Capture the cell that displays the provided text and extract its [X, Y] central coordinate. 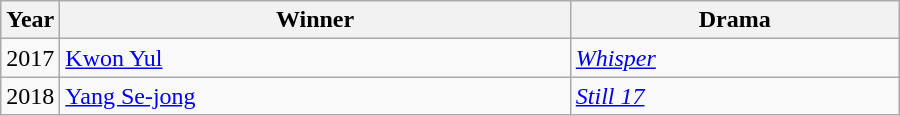
2017 [30, 58]
2018 [30, 96]
Year [30, 20]
Drama [734, 20]
Still 17 [734, 96]
Winner [315, 20]
Kwon Yul [315, 58]
Yang Se-jong [315, 96]
Whisper [734, 58]
